For the text-containing cell, return its midpoint in [X, Y] coordinate format. 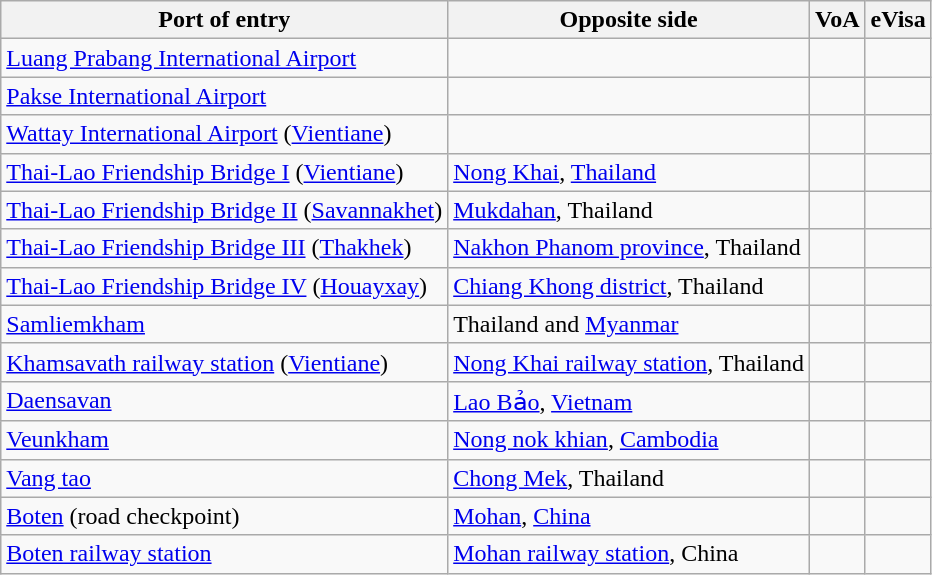
Thai-Lao Friendship Bridge II (Savannakhet) [224, 210]
Thai-Lao Friendship Bridge I (Vientiane) [224, 172]
Lao Bảo, Vietnam [629, 401]
Mohan railway station, China [629, 554]
Pakse International Airport [224, 96]
Mukdahan, Thailand [629, 210]
Nong nok khian, Cambodia [629, 440]
Nong Khai railway station, Thailand [629, 362]
Nakhon Phanom province, Thailand [629, 248]
Mohan, China [629, 516]
Veunkham [224, 440]
Thailand and Myanmar [629, 324]
Boten railway station [224, 554]
Vang tao [224, 478]
Chong Mek, Thailand [629, 478]
Daensavan [224, 401]
eVisa [898, 20]
Opposite side [629, 20]
Thai-Lao Friendship Bridge III (Thakhek) [224, 248]
Chiang Khong district, Thailand [629, 286]
Thai-Lao Friendship Bridge IV (Houayxay) [224, 286]
Nong Khai, Thailand [629, 172]
Port of entry [224, 20]
Khamsavath railway station (Vientiane) [224, 362]
Wattay International Airport (Vientiane) [224, 134]
VoA [838, 20]
Samliemkham [224, 324]
Luang Prabang International Airport [224, 58]
Boten (road checkpoint) [224, 516]
